Scan for the cell matching the given text and deliver its [x, y] coordinate at center. 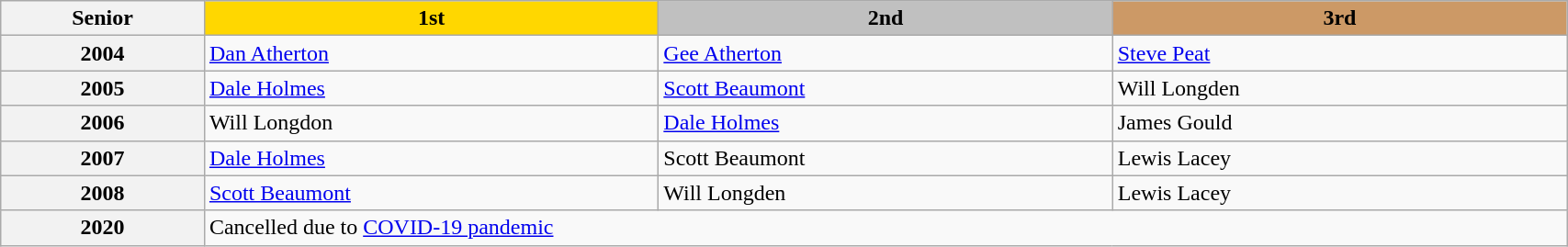
1st [431, 18]
2nd [886, 18]
Will Longdon [431, 123]
2006 [103, 123]
Steve Peat [1339, 53]
Dan Atherton [431, 53]
2008 [103, 193]
2020 [103, 228]
2005 [103, 88]
James Gould [1339, 123]
2004 [103, 53]
Gee Atherton [886, 53]
Senior [103, 18]
Cancelled due to COVID-19 pandemic [886, 228]
2007 [103, 158]
3rd [1339, 18]
